Extract the (x, y) coordinate from the center of the cell holding the provided text.  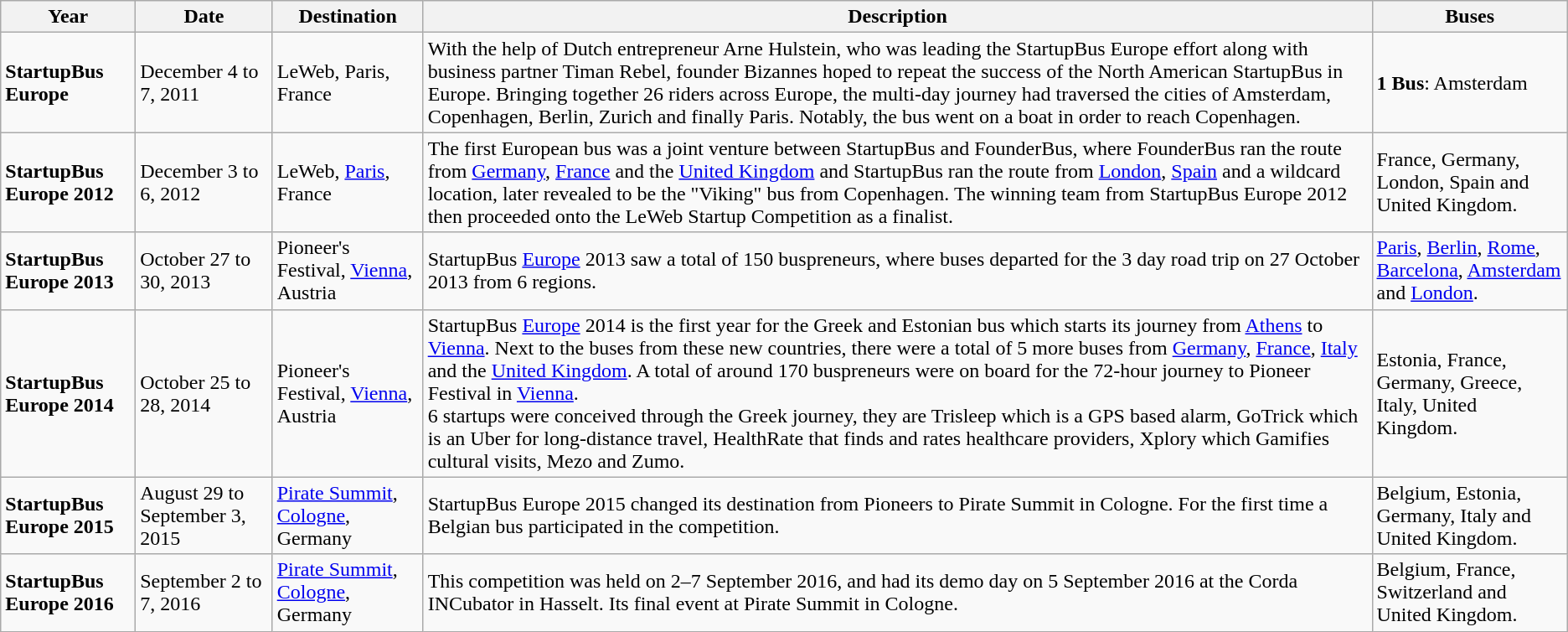
October 25 to 28, 2014 (204, 393)
StartupBus Europe 2015 (69, 515)
StartupBus Europe 2013 saw a total of 150 buspreneurs, where buses departed for the 3 day road trip on 27 October 2013 from 6 regions. (898, 271)
Estonia, France, Germany, Greece, Italy, United Kingdom. (1469, 393)
Year (69, 17)
December 4 to 7, 2011 (204, 82)
Paris, Berlin, Rome, Barcelona, Amsterdam and London. (1469, 271)
August 29 to September 3, 2015 (204, 515)
Belgium, France, Switzerland and United Kingdom. (1469, 593)
Date (204, 17)
September 2 to 7, 2016 (204, 593)
StartupBus Europe 2013 (69, 271)
France, Germany, London, Spain and United Kingdom. (1469, 183)
Buses (1469, 17)
StartupBus Europe 2016 (69, 593)
Belgium, Estonia, Germany, Italy and United Kingdom. (1469, 515)
December 3 to 6, 2012 (204, 183)
Destination (348, 17)
October 27 to 30, 2013 (204, 271)
Description (898, 17)
StartupBus Europe (69, 82)
StartupBus Europe 2014 (69, 393)
StartupBus Europe 2012 (69, 183)
1 Bus: Amsterdam (1469, 82)
